Return the [x, y] coordinate for the center point of the cell that contains the specified text.  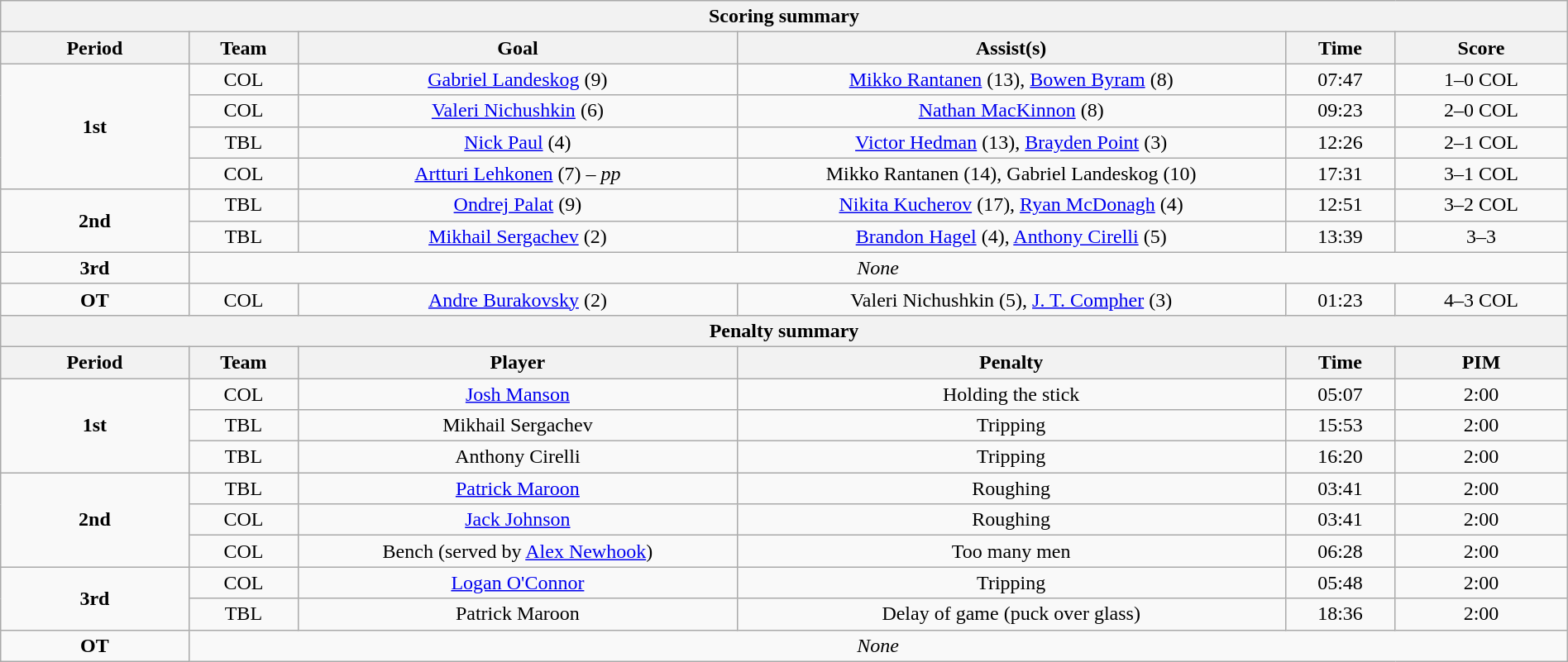
06:28 [1340, 551]
Jack Johnson [518, 520]
Nathan MacKinnon (8) [1011, 111]
Logan O'Connor [518, 583]
Victor Hedman (13), Brayden Point (3) [1011, 142]
Penalty [1011, 362]
4–3 COL [1481, 299]
Valeri Nichushkin (5), J. T. Compher (3) [1011, 299]
13:39 [1340, 236]
Anthony Cirelli [518, 457]
12:51 [1340, 205]
Score [1481, 48]
Brandon Hagel (4), Anthony Cirelli (5) [1011, 236]
07:47 [1340, 79]
Valeri Nichushkin (6) [518, 111]
16:20 [1340, 457]
Mikhail Sergachev [518, 426]
Assist(s) [1011, 48]
01:23 [1340, 299]
Holding the stick [1011, 394]
Mikko Rantanen (13), Bowen Byram (8) [1011, 79]
Artturi Lehkonen (7) – pp [518, 174]
2–0 COL [1481, 111]
2–1 COL [1481, 142]
Andre Burakovsky (2) [518, 299]
3–1 COL [1481, 174]
Nikita Kucherov (17), Ryan McDonagh (4) [1011, 205]
15:53 [1340, 426]
Player [518, 362]
PIM [1481, 362]
Ondrej Palat (9) [518, 205]
Scoring summary [784, 17]
Goal [518, 48]
Mikko Rantanen (14), Gabriel Landeskog (10) [1011, 174]
18:36 [1340, 614]
3–2 COL [1481, 205]
Nick Paul (4) [518, 142]
1–0 COL [1481, 79]
Mikhail Sergachev (2) [518, 236]
Delay of game (puck over glass) [1011, 614]
Bench (served by Alex Newhook) [518, 551]
05:07 [1340, 394]
Josh Manson [518, 394]
Penalty summary [784, 331]
09:23 [1340, 111]
3–3 [1481, 236]
Too many men [1011, 551]
17:31 [1340, 174]
Gabriel Landeskog (9) [518, 79]
12:26 [1340, 142]
05:48 [1340, 583]
